Find where the given text appears and provide that cell's center as [x, y] coordinate. 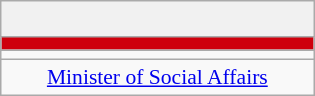
Minister of Social Affairs [158, 78]
